Determine the (x, y) coordinate at the center of the cell enclosing the given text.  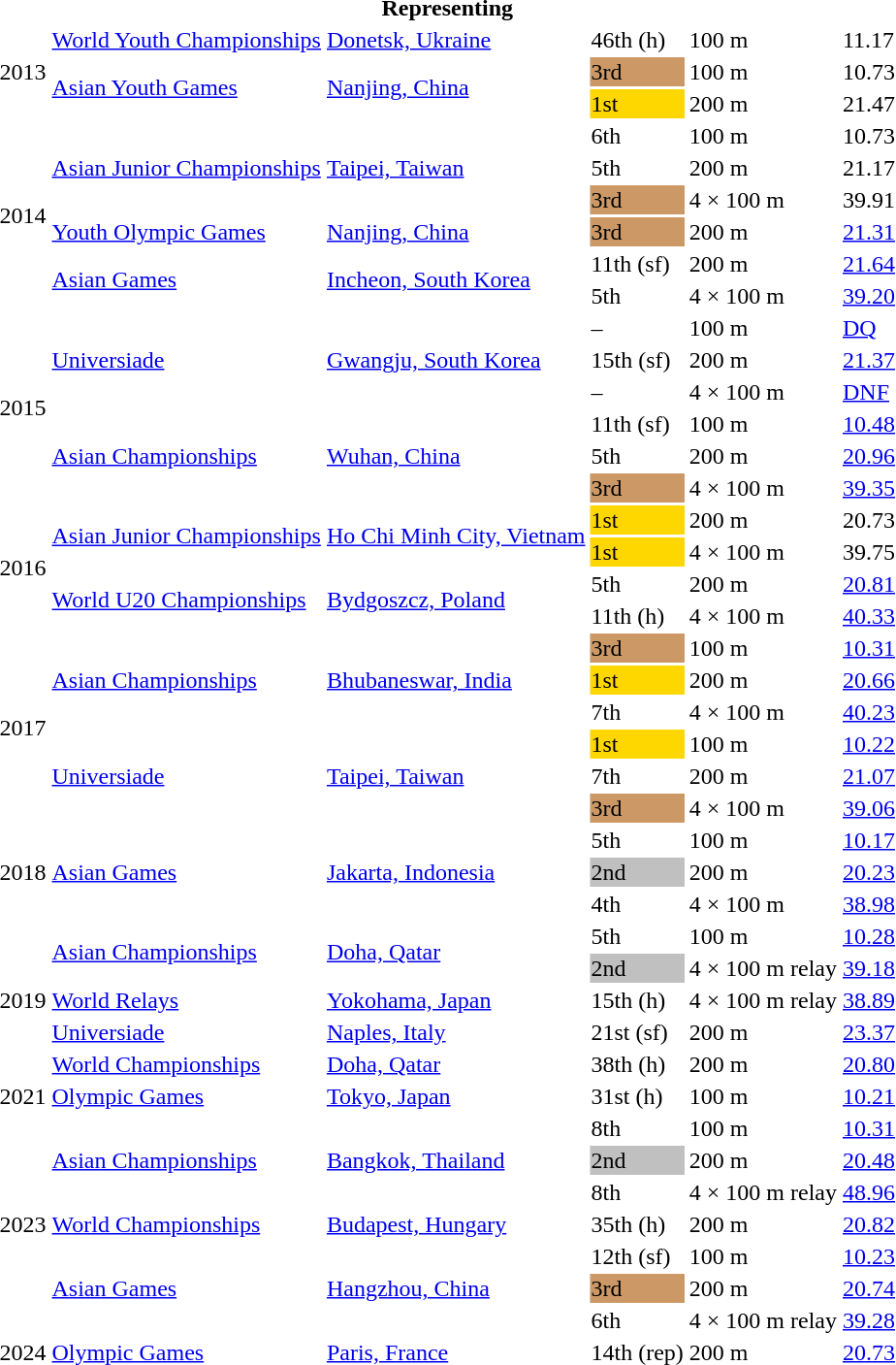
12th (sf) (637, 1256)
Wuhan, China (456, 456)
4th (637, 904)
Bydgoszcz, Poland (456, 600)
38th (h) (637, 1064)
35th (h) (637, 1224)
Budapest, Hungary (456, 1224)
Incheon, South Korea (456, 279)
World Youth Championships (186, 40)
Tokyo, Japan (456, 1096)
31st (h) (637, 1096)
Jakarta, Indonesia (456, 872)
Naples, Italy (456, 1032)
Youth Olympic Games (186, 232)
15th (h) (637, 1000)
World Relays (186, 1000)
Yokohama, Japan (456, 1000)
Bhubaneswar, India (456, 680)
11th (h) (637, 616)
Gwangju, South Korea (456, 360)
46th (h) (637, 40)
Ho Chi Minh City, Vietnam (456, 536)
World U20 Championships (186, 600)
Olympic Games (186, 1096)
Donetsk, Ukraine (456, 40)
Hangzhou, China (456, 1288)
21st (sf) (637, 1032)
15th (sf) (637, 360)
Bangkok, Thailand (456, 1160)
Asian Youth Games (186, 87)
